Search for the cell housing the specified text and yield its [X, Y] center coordinate. 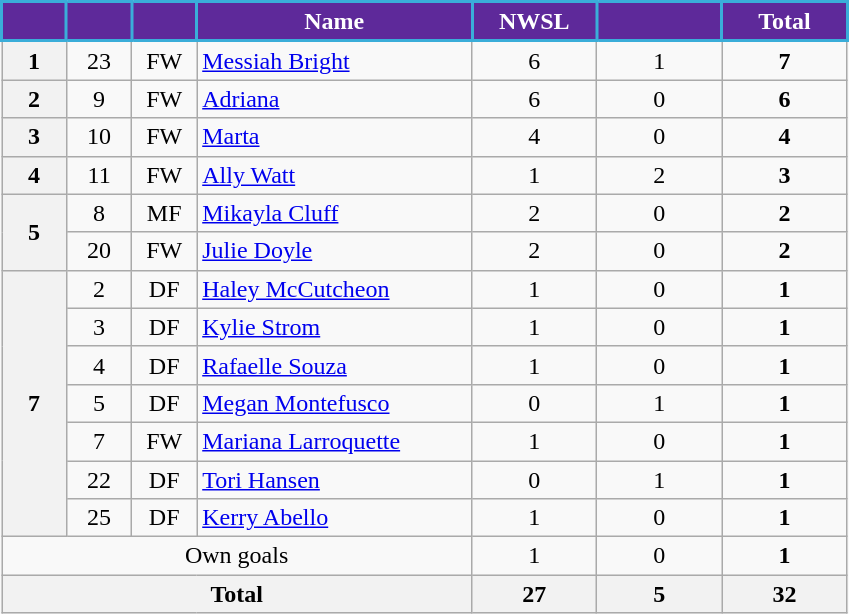
Haley McCutcheon [334, 289]
Messiah Bright [334, 60]
Rafaelle Souza [334, 365]
Name [334, 22]
25 [100, 518]
Marta [334, 137]
Own goals [237, 556]
23 [100, 60]
10 [100, 137]
Tori Hansen [334, 479]
8 [100, 213]
Kylie Strom [334, 327]
9 [100, 99]
Mariana Larroquette [334, 441]
MF [164, 213]
Adriana [334, 99]
Ally Watt [334, 175]
NWSL [534, 22]
32 [784, 594]
Megan Montefusco [334, 403]
Mikayla Cluff [334, 213]
Kerry Abello [334, 518]
27 [534, 594]
11 [100, 175]
20 [100, 251]
Julie Doyle [334, 251]
22 [100, 479]
